Extract the [x, y] coordinate from the center of the cell holding the provided text.  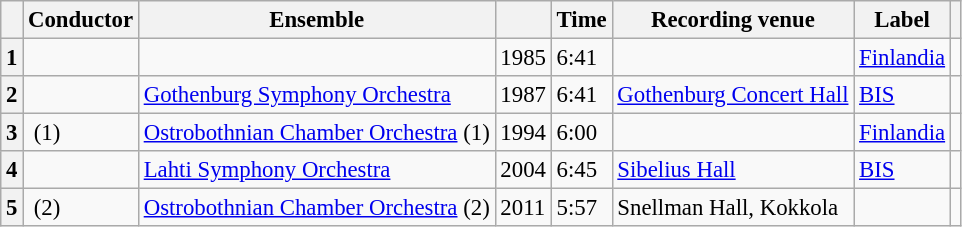
1994 [523, 133]
6:00 [582, 133]
(2) [81, 208]
3 [12, 133]
2011 [523, 208]
Time [582, 20]
Conductor [81, 20]
1985 [523, 58]
2004 [523, 170]
5:57 [582, 208]
Snellman Hall, Kokkola [733, 208]
Ostrobothnian Chamber Orchestra (2) [316, 208]
(1) [81, 133]
Gothenburg Symphony Orchestra [316, 95]
2 [12, 95]
Label [902, 20]
4 [12, 170]
Recording venue [733, 20]
Ensemble [316, 20]
1987 [523, 95]
6:45 [582, 170]
Ostrobothnian Chamber Orchestra (1) [316, 133]
Lahti Symphony Orchestra [316, 170]
5 [12, 208]
1 [12, 58]
Sibelius Hall [733, 170]
Gothenburg Concert Hall [733, 95]
